Return the [x, y] coordinate for the center point of the cell that contains the specified text.  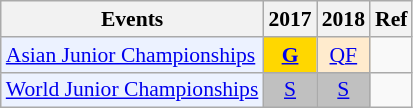
2018 [344, 19]
QF [344, 55]
Events [132, 19]
2017 [290, 19]
World Junior Championships [132, 90]
G [290, 55]
Ref [391, 19]
Asian Junior Championships [132, 55]
